Provide the [x, y] coordinate of the cell's center where the given text is located.  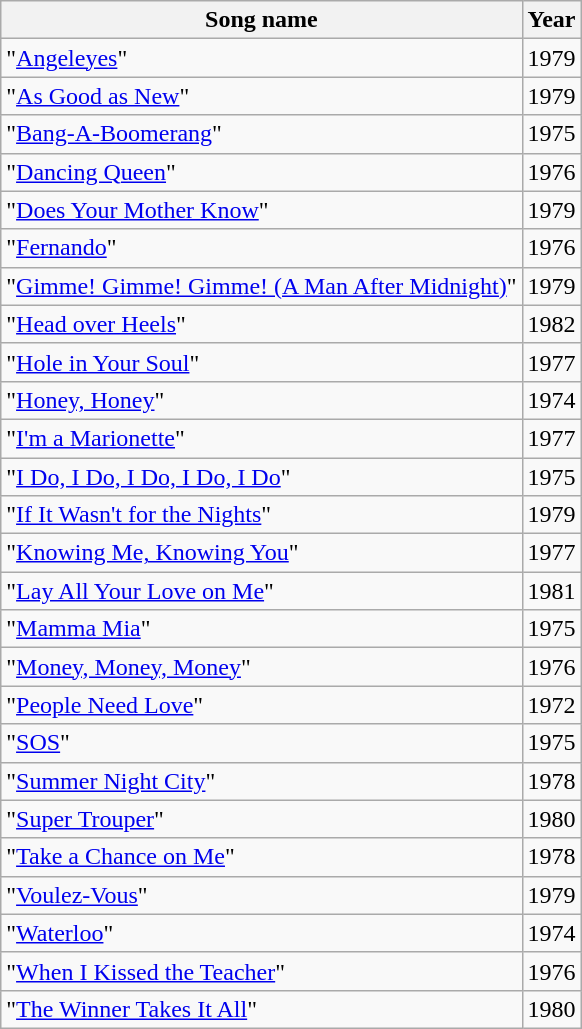
1972 [552, 705]
"Knowing Me, Knowing You" [262, 553]
"Fernando" [262, 248]
"Mamma Mia" [262, 629]
"People Need Love" [262, 705]
Year [552, 20]
"When I Kissed the Teacher" [262, 971]
"If It Wasn't for the Nights" [262, 515]
"The Winner Takes It All" [262, 1009]
"Waterloo" [262, 933]
"Does Your Mother Know" [262, 210]
"SOS" [262, 743]
"Hole in Your Soul" [262, 362]
"Take a Chance on Me" [262, 857]
"Voulez-Vous" [262, 895]
Song name [262, 20]
"Lay All Your Love on Me" [262, 591]
1982 [552, 324]
"Bang-A-Boomerang" [262, 134]
"Summer Night City" [262, 781]
"Head over Heels" [262, 324]
"I'm a Marionette" [262, 438]
"Dancing Queen" [262, 172]
"Gimme! Gimme! Gimme! (A Man After Midnight)" [262, 286]
"As Good as New" [262, 96]
"Super Trouper" [262, 819]
"Angeleyes" [262, 58]
"I Do, I Do, I Do, I Do, I Do" [262, 477]
1981 [552, 591]
"Money, Money, Money" [262, 667]
"Honey, Honey" [262, 400]
